Identify which cell holds the provided text, then report its [x, y] central coordinate. 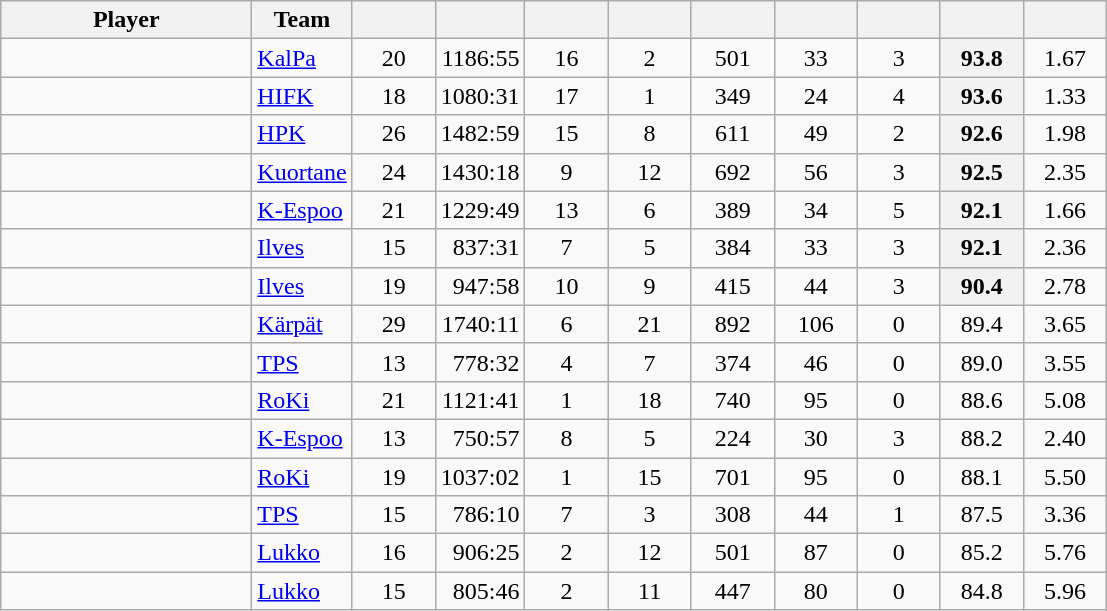
1482:59 [480, 134]
308 [732, 515]
1229:49 [480, 210]
10 [566, 286]
Team [302, 20]
26 [394, 134]
HIFK [302, 96]
415 [732, 286]
92.5 [982, 172]
447 [732, 591]
611 [732, 134]
84.8 [982, 591]
384 [732, 248]
1.67 [1064, 58]
778:32 [480, 362]
1121:41 [480, 400]
KalPa [302, 58]
88.1 [982, 477]
17 [566, 96]
56 [816, 172]
HPK [302, 134]
5.08 [1064, 400]
87 [816, 553]
3.55 [1064, 362]
805:46 [480, 591]
93.8 [982, 58]
1037:02 [480, 477]
Kärpät [302, 324]
5.50 [1064, 477]
750:57 [480, 438]
224 [732, 438]
30 [816, 438]
1080:31 [480, 96]
46 [816, 362]
34 [816, 210]
88.6 [982, 400]
49 [816, 134]
2.35 [1064, 172]
2.36 [1064, 248]
87.5 [982, 515]
92.6 [982, 134]
349 [732, 96]
1430:18 [480, 172]
701 [732, 477]
89.0 [982, 362]
106 [816, 324]
906:25 [480, 553]
692 [732, 172]
740 [732, 400]
29 [394, 324]
20 [394, 58]
1.98 [1064, 134]
5.96 [1064, 591]
89.4 [982, 324]
2.78 [1064, 286]
Player [126, 20]
88.2 [982, 438]
90.4 [982, 286]
389 [732, 210]
11 [650, 591]
1.66 [1064, 210]
Kuortane [302, 172]
3.36 [1064, 515]
374 [732, 362]
2.40 [1064, 438]
837:31 [480, 248]
80 [816, 591]
1740:11 [480, 324]
1186:55 [480, 58]
947:58 [480, 286]
786:10 [480, 515]
3.65 [1064, 324]
1.33 [1064, 96]
892 [732, 324]
5.76 [1064, 553]
93.6 [982, 96]
85.2 [982, 553]
